Return (x, y) of the center of cell containing provided text 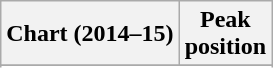
Chart (2014–15) (90, 34)
Peakposition (225, 34)
